Capture the cell that displays the provided text and extract its [X, Y] central coordinate. 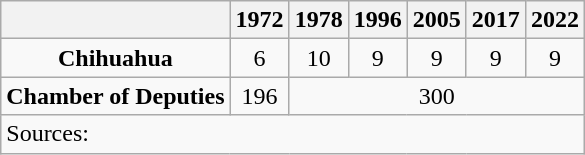
2005 [436, 20]
Sources: [293, 134]
1972 [260, 20]
300 [436, 96]
1978 [318, 20]
Chihuahua [116, 58]
2017 [496, 20]
1996 [378, 20]
Chamber of Deputies [116, 96]
2022 [554, 20]
6 [260, 58]
196 [260, 96]
10 [318, 58]
